Search for the cell housing the specified text and yield its [X, Y] center coordinate. 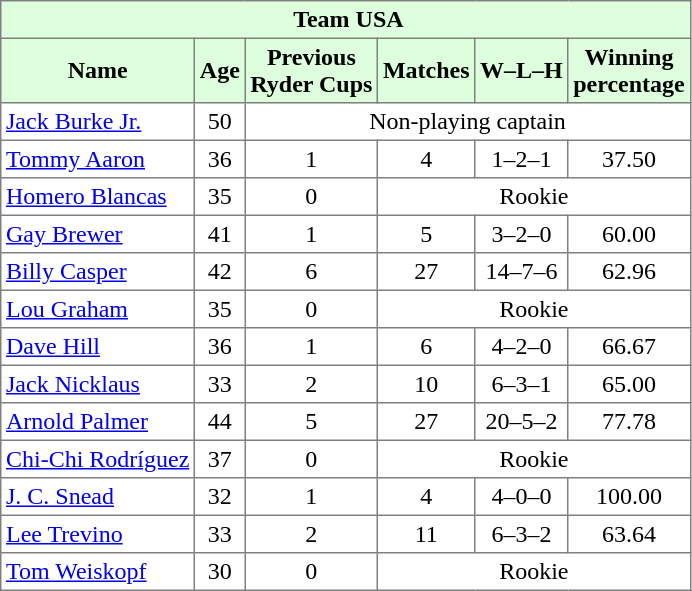
63.64 [629, 534]
3–2–0 [522, 234]
Arnold Palmer [98, 422]
60.00 [629, 234]
Lou Graham [98, 309]
10 [426, 384]
Jack Burke Jr. [98, 122]
Jack Nicklaus [98, 384]
Tommy Aaron [98, 159]
Non-playing captain [468, 122]
Winningpercentage [629, 70]
32 [220, 497]
Dave Hill [98, 347]
66.67 [629, 347]
6–3–2 [522, 534]
30 [220, 572]
42 [220, 272]
50 [220, 122]
PreviousRyder Cups [312, 70]
W–L–H [522, 70]
Lee Trevino [98, 534]
11 [426, 534]
Gay Brewer [98, 234]
J. C. Snead [98, 497]
6–3–1 [522, 384]
Homero Blancas [98, 197]
Tom Weiskopf [98, 572]
41 [220, 234]
65.00 [629, 384]
Matches [426, 70]
100.00 [629, 497]
Age [220, 70]
1–2–1 [522, 159]
77.78 [629, 422]
37.50 [629, 159]
14–7–6 [522, 272]
44 [220, 422]
Name [98, 70]
37 [220, 459]
Team USA [346, 20]
4–2–0 [522, 347]
Billy Casper [98, 272]
Chi-Chi Rodríguez [98, 459]
62.96 [629, 272]
4–0–0 [522, 497]
20–5–2 [522, 422]
